Provide the [x, y] coordinate of the cell's center where the given text is located.  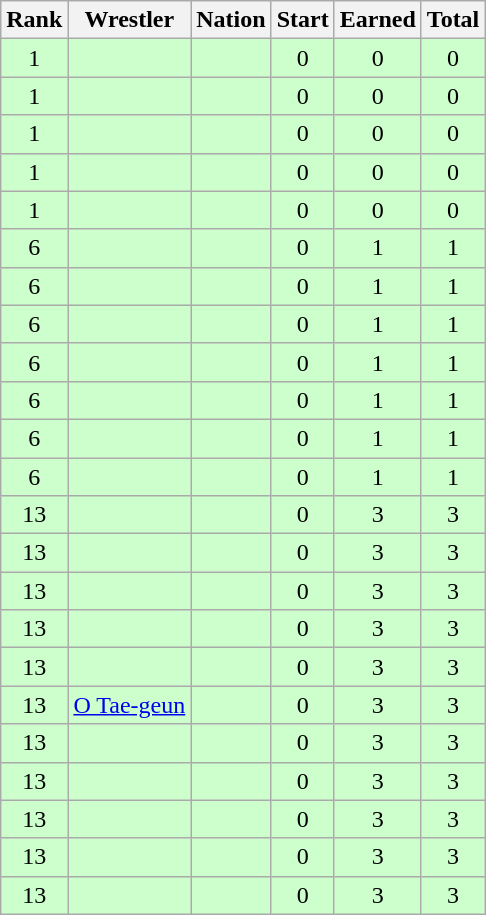
O Tae-geun [130, 705]
Earned [378, 20]
Nation [231, 20]
Rank [34, 20]
Total [453, 20]
Wrestler [130, 20]
Start [302, 20]
